Pinpoint the cell where the given text exists, returning its (X, Y) midpoint coordinate. 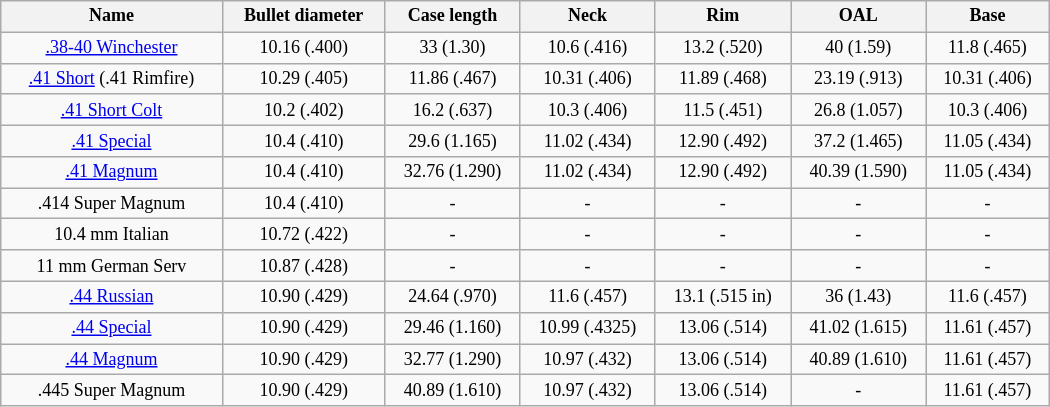
11.86 (.467) (452, 78)
10.2 (.402) (304, 110)
11.89 (.468) (723, 78)
10.87 (.428) (304, 266)
11.5 (.451) (723, 110)
.41 Magnum (112, 172)
24.64 (.970) (452, 296)
10.99 (.4325) (588, 328)
OAL (858, 16)
13.1 (.515 in) (723, 296)
.44 Russian (112, 296)
10.16 (.400) (304, 48)
.445 Super Magnum (112, 390)
13.2 (.520) (723, 48)
.414 Super Magnum (112, 204)
23.19 (.913) (858, 78)
Neck (588, 16)
41.02 (1.615) (858, 328)
.41 Special (112, 140)
29.6 (1.165) (452, 140)
26.8 (1.057) (858, 110)
Case length (452, 16)
Base (988, 16)
10.29 (.405) (304, 78)
.41 Short (.41 Rimfire) (112, 78)
Name (112, 16)
32.76 (1.290) (452, 172)
37.2 (1.465) (858, 140)
32.77 (1.290) (452, 360)
Bullet diameter (304, 16)
33 (1.30) (452, 48)
11 mm German Serv (112, 266)
29.46 (1.160) (452, 328)
16.2 (.637) (452, 110)
.41 Short Colt (112, 110)
40 (1.59) (858, 48)
36 (1.43) (858, 296)
10.72 (.422) (304, 234)
10.4 mm Italian (112, 234)
.44 Magnum (112, 360)
.38-40 Winchester (112, 48)
Rim (723, 16)
.44 Special (112, 328)
10.6 (.416) (588, 48)
40.39 (1.590) (858, 172)
11.8 (.465) (988, 48)
